Determine the [X, Y] coordinate at the center of the cell enclosing the given text.  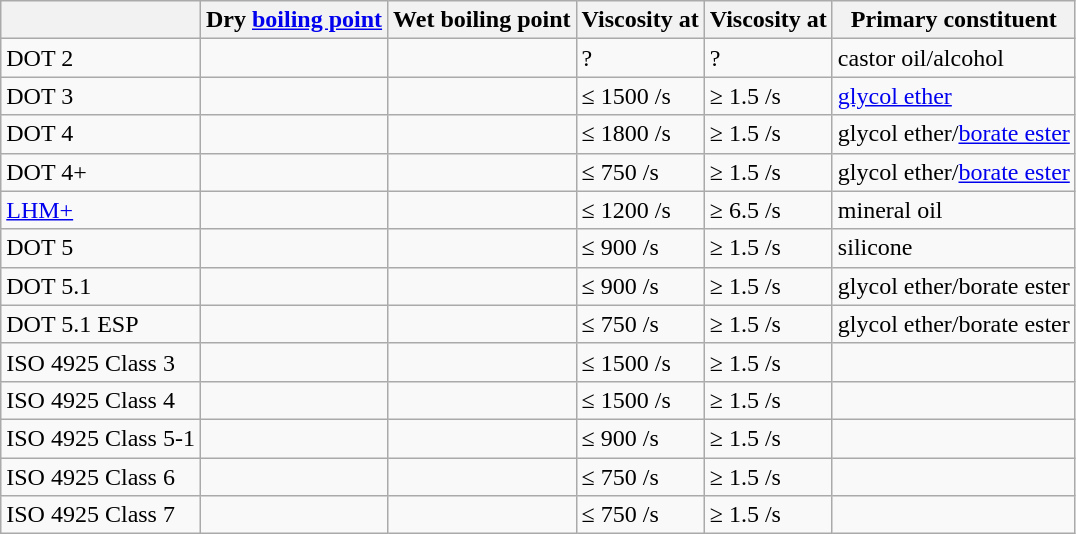
silicone [954, 248]
ISO 4925 Class 3 [101, 362]
mineral oil [954, 210]
DOT 4 [101, 134]
DOT 5.1 ESP [101, 324]
DOT 3 [101, 96]
Dry boiling point [294, 20]
ISO 4925 Class 4 [101, 400]
≤ 1200 /s [640, 210]
glycol ether [954, 96]
castor oil/alcohol [954, 58]
DOT 5 [101, 248]
Wet boiling point [482, 20]
DOT 5.1 [101, 286]
ISO 4925 Class 7 [101, 515]
≤ 1800 /s [640, 134]
ISO 4925 Class 6 [101, 477]
ISO 4925 Class 5-1 [101, 438]
DOT 2 [101, 58]
≥ 6.5 /s [768, 210]
Primary constituent [954, 20]
DOT 4+ [101, 172]
LHM+ [101, 210]
